For the text-containing cell, return its midpoint in (X, Y) coordinate format. 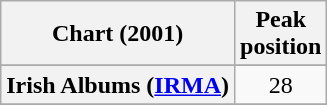
28 (281, 85)
Peakposition (281, 34)
Chart (2001) (118, 34)
Irish Albums (IRMA) (118, 85)
